Pinpoint the cell where the given text exists, returning its [X, Y] midpoint coordinate. 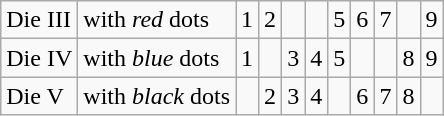
Die III [40, 20]
Die V [40, 96]
with black dots [157, 96]
Die IV [40, 58]
with red dots [157, 20]
with blue dots [157, 58]
